Find where the given text appears and provide that cell's center as [X, Y] coordinate. 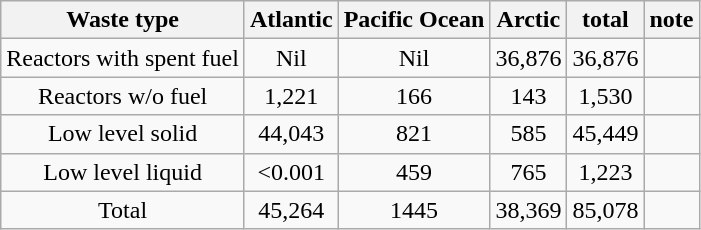
total [606, 20]
Low level liquid [123, 172]
1,221 [291, 96]
Low level solid [123, 134]
1,530 [606, 96]
459 [414, 172]
585 [528, 134]
821 [414, 134]
note [672, 20]
Pacific Ocean [414, 20]
Reactors with spent fuel [123, 58]
Reactors w/o fuel [123, 96]
765 [528, 172]
1,223 [606, 172]
143 [528, 96]
38,369 [528, 210]
45,264 [291, 210]
Total [123, 210]
<0.001 [291, 172]
Waste type [123, 20]
Atlantic [291, 20]
1445 [414, 210]
Arctic [528, 20]
44,043 [291, 134]
85,078 [606, 210]
45,449 [606, 134]
166 [414, 96]
